Find where the given text appears and provide that cell's center as (x, y) coordinate. 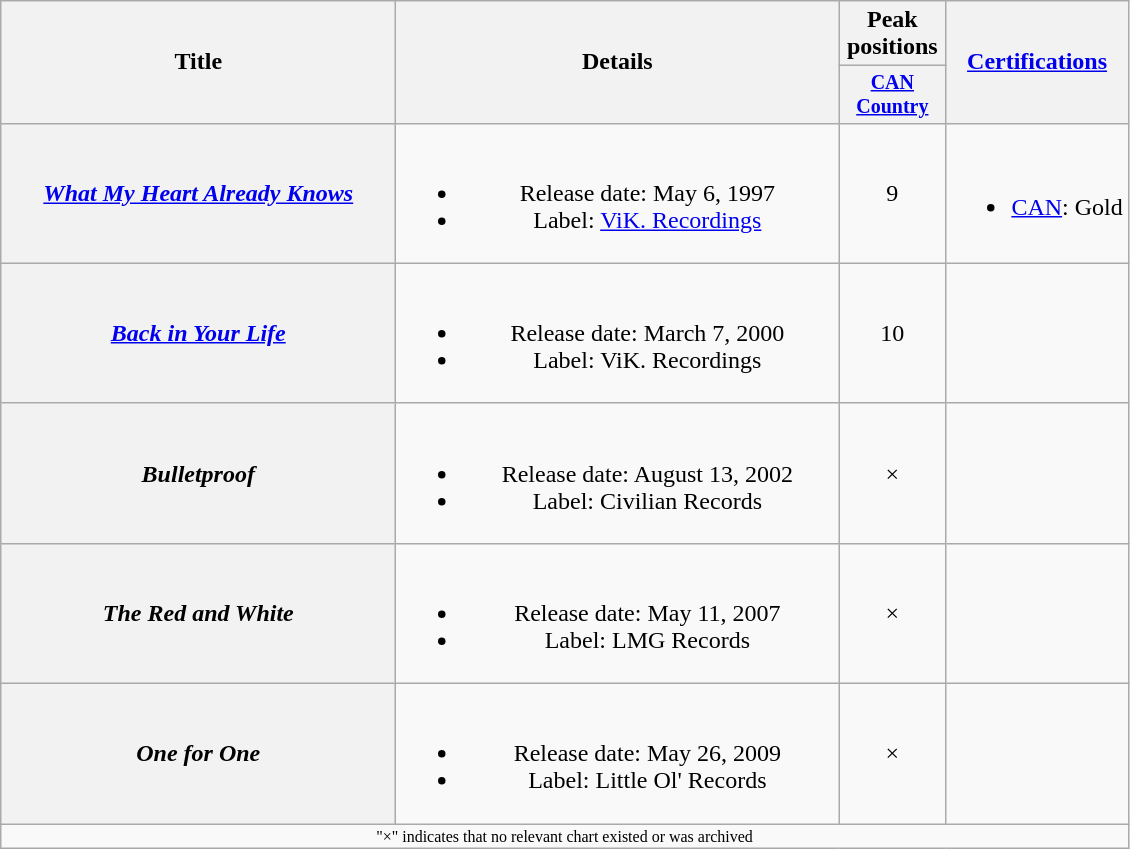
Certifications (1037, 62)
Release date: May 6, 1997Label: ViK. Recordings (618, 193)
CAN: Gold (1037, 193)
9 (892, 193)
What My Heart Already Knows (198, 193)
Back in Your Life (198, 333)
The Red and White (198, 613)
Bulletproof (198, 473)
"×" indicates that no relevant chart existed or was archived (565, 836)
Title (198, 62)
10 (892, 333)
One for One (198, 754)
Details (618, 62)
Release date: May 11, 2007Label: LMG Records (618, 613)
CAN Country (892, 94)
Peak positions (892, 34)
Release date: May 26, 2009Label: Little Ol' Records (618, 754)
Release date: March 7, 2000Label: ViK. Recordings (618, 333)
Release date: August 13, 2002Label: Civilian Records (618, 473)
